From the cell containing the given text, extract its center point as (X, Y) coordinate. 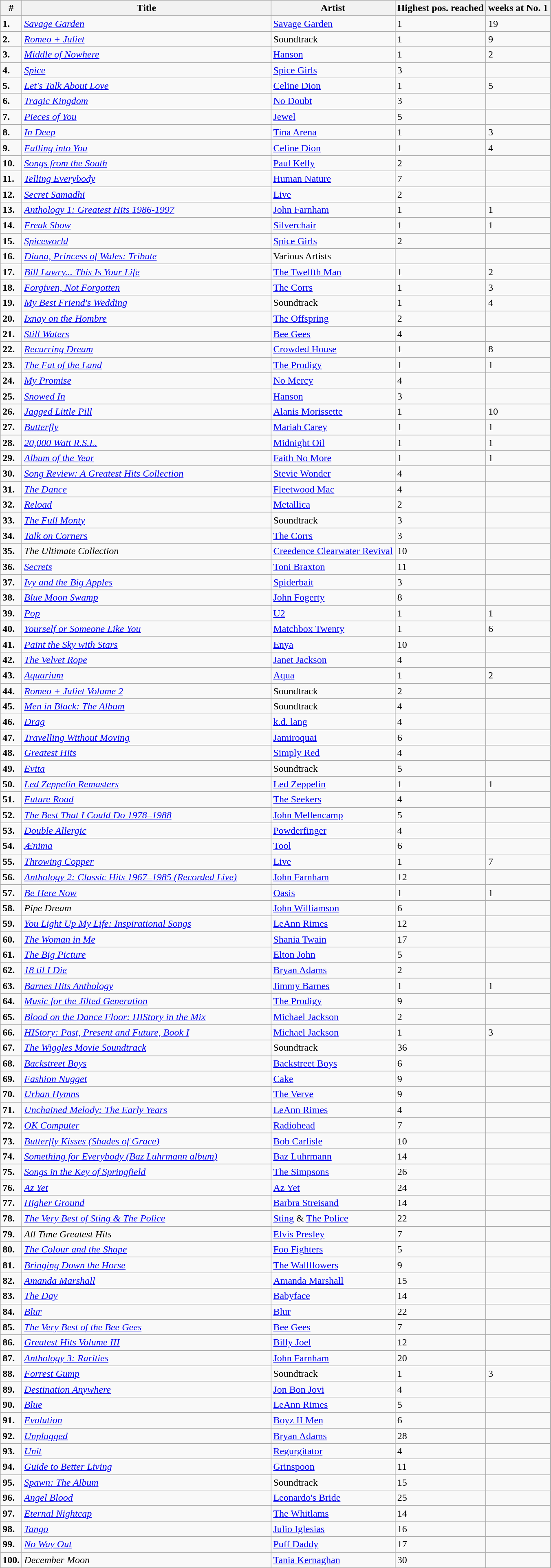
26 (440, 1172)
Songs in the Key of Springfield (147, 1172)
Something for Everybody (Baz Luhrmann album) (147, 1156)
56. (11, 877)
29. (11, 458)
Bob Carlisle (333, 1141)
74. (11, 1156)
Romeo + Juliet (147, 39)
Secrets (147, 567)
John Mellencamp (333, 815)
94. (11, 1467)
The Twelfth Man (333, 272)
Snowed In (147, 396)
24. (11, 380)
Evita (147, 769)
Diana, Princess of Wales: Tribute (147, 256)
43. (11, 675)
38. (11, 598)
12. (11, 194)
The Big Picture (147, 955)
Blue Moon Swamp (147, 598)
John Fogerty (333, 598)
The Very Best of Sting & The Police (147, 1219)
Music for the Jilted Generation (147, 1001)
7. (11, 117)
Spiderbait (333, 582)
64. (11, 1001)
Pipe Dream (147, 908)
4. (11, 70)
Stevie Wonder (333, 474)
25. (11, 396)
23. (11, 365)
47. (11, 738)
Tango (147, 1529)
88. (11, 1374)
Angel Blood (147, 1498)
My Best Friend's Wedding (147, 303)
60. (11, 939)
71. (11, 1110)
3. (11, 55)
91. (11, 1420)
Jamiroquai (333, 738)
15. (11, 241)
Oasis (333, 892)
Ivy and the Big Apples (147, 582)
Various Artists (333, 256)
The Seekers (333, 799)
Yourself or Someone Like You (147, 629)
79. (11, 1234)
Puff Daddy (333, 1544)
20,000 Watt R.S.L. (147, 442)
Tina Arena (333, 132)
20 (440, 1358)
82. (11, 1281)
Title (147, 8)
Jimmy Barnes (333, 986)
Freak Show (147, 225)
30 (440, 1560)
Still Waters (147, 334)
Eternal Nightcap (147, 1513)
99. (11, 1544)
18 til I Die (147, 970)
Alanis Morissette (333, 411)
Creedence Clearwater Revival (333, 551)
Boyz II Men (333, 1420)
Anthology 2: Classic Hits 1967–1985 (Recorded Live) (147, 877)
21. (11, 334)
97. (11, 1513)
22. (11, 349)
No Doubt (333, 101)
Forgiven, Not Forgotten (147, 287)
Anthology 3: Rarities (147, 1358)
Elton John (333, 955)
1. (11, 24)
98. (11, 1529)
62. (11, 970)
Drag (147, 722)
18. (11, 287)
Metallica (333, 505)
Janet Jackson (333, 660)
35. (11, 551)
24 (440, 1188)
Sting & The Police (333, 1219)
13. (11, 210)
63. (11, 986)
Billy Joel (333, 1343)
My Promise (147, 380)
Double Allergic (147, 830)
76. (11, 1188)
67. (11, 1048)
78. (11, 1219)
Crowded House (333, 349)
Paul Kelly (333, 163)
Forrest Gump (147, 1374)
20. (11, 318)
The Colour and the Shape (147, 1250)
55. (11, 861)
Matchbox Twenty (333, 629)
The Simpsons (333, 1172)
Blood on the Dance Floor: HIStory in the Mix (147, 1017)
Greatest Hits Volume III (147, 1343)
36. (11, 567)
Leonardo's Bride (333, 1498)
The Best That I Could Do 1978–1988 (147, 815)
No Way Out (147, 1544)
In Deep (147, 132)
Jon Bon Jovi (333, 1389)
The Day (147, 1296)
The Wiggles Movie Soundtrack (147, 1048)
57. (11, 892)
Cake (333, 1079)
Destination Anywhere (147, 1389)
Tragic Kingdom (147, 101)
96. (11, 1498)
The Woman in Me (147, 939)
90. (11, 1405)
Simply Red (333, 753)
Powderfinger (333, 830)
Future Road (147, 799)
HIStory: Past, Present and Future, Book I (147, 1032)
Spice (147, 70)
5. (11, 86)
Middle of Nowhere (147, 55)
No Mercy (333, 380)
28. (11, 442)
Romeo + Juliet Volume 2 (147, 691)
Greatest Hits (147, 753)
Blue (147, 1405)
65. (11, 1017)
27. (11, 427)
80. (11, 1250)
10. (11, 163)
11. (11, 179)
54. (11, 846)
83. (11, 1296)
2. (11, 39)
75. (11, 1172)
Midnight Oil (333, 442)
40. (11, 629)
52. (11, 815)
Song Review: A Greatest Hits Collection (147, 474)
Recurring Dream (147, 349)
Artist (333, 8)
The Whitlams (333, 1513)
Butterfly (147, 427)
Butterfly Kisses (Shades of Grace) (147, 1141)
19 (518, 24)
All Time Greatest Hits (147, 1234)
46. (11, 722)
44. (11, 691)
92. (11, 1435)
69. (11, 1079)
77. (11, 1203)
42. (11, 660)
33. (11, 520)
19. (11, 303)
Evolution (147, 1420)
December Moon (147, 1560)
The Full Monty (147, 520)
Travelling Without Moving (147, 738)
Ænima (147, 846)
Higher Ground (147, 1203)
48. (11, 753)
Silverchair (333, 225)
Pieces of You (147, 117)
Let's Talk About Love (147, 86)
53. (11, 830)
Led Zeppelin (333, 784)
Reload (147, 505)
86. (11, 1343)
John Williamson (333, 908)
Spiceworld (147, 241)
Toni Braxton (333, 567)
Aqua (333, 675)
You Light Up My Life: Inspirational Songs (147, 923)
61. (11, 955)
Be Here Now (147, 892)
The Ultimate Collection (147, 551)
66. (11, 1032)
Anthology 1: Greatest Hits 1986-1997 (147, 210)
Paint the Sky with Stars (147, 644)
58. (11, 908)
70. (11, 1094)
41. (11, 644)
6. (11, 101)
87. (11, 1358)
Led Zeppelin Remasters (147, 784)
Men in Black: The Album (147, 707)
The Velvet Rope (147, 660)
16 (440, 1529)
81. (11, 1265)
9. (11, 148)
Babyface (333, 1296)
OK Computer (147, 1125)
U2 (333, 613)
Spawn: The Album (147, 1482)
39. (11, 613)
Highest pos. reached (440, 8)
The Fat of the Land (147, 365)
31. (11, 489)
The Dance (147, 489)
Jewel (333, 117)
Julio Iglesias (333, 1529)
Unplugged (147, 1435)
Fashion Nugget (147, 1079)
30. (11, 474)
k.d. lang (333, 722)
17. (11, 272)
89. (11, 1389)
Grinspoon (333, 1467)
Secret Samadhi (147, 194)
Mariah Carey (333, 427)
84. (11, 1312)
Album of the Year (147, 458)
Songs from the South (147, 163)
100. (11, 1560)
50. (11, 784)
Tania Kernaghan (333, 1560)
Unit (147, 1451)
Tool (333, 846)
26. (11, 411)
28 (440, 1435)
The Verve (333, 1094)
Regurgitator (333, 1451)
Fleetwood Mac (333, 489)
51. (11, 799)
93. (11, 1451)
95. (11, 1482)
Bill Lawry... This Is Your Life (147, 272)
Aquarium (147, 675)
25 (440, 1498)
68. (11, 1063)
The Wallflowers (333, 1265)
37. (11, 582)
The Very Best of the Bee Gees (147, 1327)
Telling Everybody (147, 179)
8. (11, 132)
Talk on Corners (147, 536)
Unchained Melody: The Early Years (147, 1110)
85. (11, 1327)
Guide to Better Living (147, 1467)
Faith No More (333, 458)
49. (11, 769)
weeks at No. 1 (518, 8)
# (11, 8)
59. (11, 923)
Barbra Streisand (333, 1203)
Human Nature (333, 179)
Shania Twain (333, 939)
Bringing Down the Horse (147, 1265)
The Offspring (333, 318)
32. (11, 505)
Throwing Copper (147, 861)
Elvis Presley (333, 1234)
Radiohead (333, 1125)
73. (11, 1141)
Ixnay on the Hombre (147, 318)
Urban Hymns (147, 1094)
Barnes Hits Anthology (147, 986)
14. (11, 225)
Pop (147, 613)
Jagged Little Pill (147, 411)
Foo Fighters (333, 1250)
Enya (333, 644)
45. (11, 707)
34. (11, 536)
Falling into You (147, 148)
72. (11, 1125)
16. (11, 256)
36 (440, 1048)
Baz Luhrmann (333, 1156)
